Locate the cell with the specified text and output its [x, y] center coordinate. 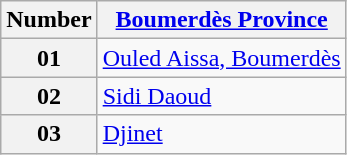
Djinet [222, 134]
02 [49, 96]
Sidi Daoud [222, 96]
Boumerdès Province [222, 20]
Ouled Aissa, Boumerdès [222, 58]
03 [49, 134]
01 [49, 58]
Number [49, 20]
